Detect which cell encompasses the target text, then output its (X, Y) center coordinate. 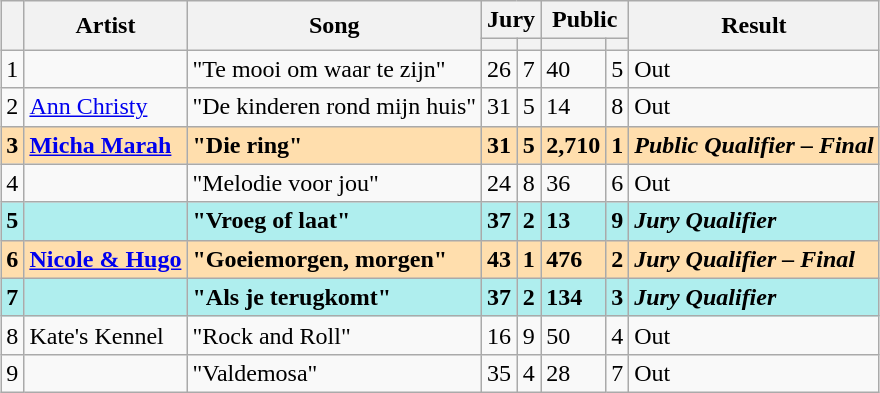
Nicole & Hugo (106, 259)
"Als je terugkomt" (334, 297)
Artist (106, 26)
Jury Qualifier – Final (754, 259)
"Vroeg of laat" (334, 221)
"Te mooi om waar te zijn" (334, 69)
Public Qualifier – Final (754, 145)
13 (574, 221)
43 (500, 259)
Ann Christy (106, 107)
24 (500, 183)
Micha Marah (106, 145)
Result (754, 26)
40 (574, 69)
Song (334, 26)
"Rock and Roll" (334, 335)
Public (585, 20)
"Valdemosa" (334, 373)
Kate's Kennel (106, 335)
"De kinderen rond mijn huis" (334, 107)
"Die ring" (334, 145)
50 (574, 335)
14 (574, 107)
"Goeiemorgen, morgen" (334, 259)
28 (574, 373)
476 (574, 259)
Jury (512, 20)
35 (500, 373)
"Melodie voor jou" (334, 183)
36 (574, 183)
134 (574, 297)
16 (500, 335)
2,710 (574, 145)
26 (500, 69)
